Scan for the cell matching the given text and deliver its [x, y] coordinate at center. 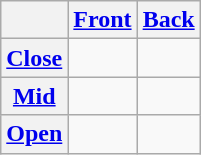
Front [102, 20]
Back [168, 20]
Open [34, 134]
Close [34, 58]
Mid [34, 96]
